For the text-containing cell, return its midpoint in [x, y] coordinate format. 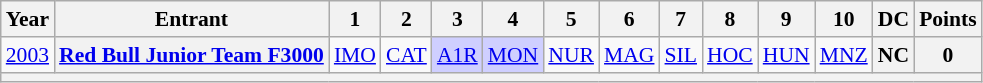
5 [571, 19]
HOC [730, 55]
10 [844, 19]
Year [28, 19]
Red Bull Junior Team F3000 [192, 55]
7 [682, 19]
4 [514, 19]
DC [894, 19]
IMO [355, 55]
MAG [630, 55]
MNZ [844, 55]
9 [786, 19]
CAT [406, 55]
0 [948, 55]
NUR [571, 55]
A1R [458, 55]
NC [894, 55]
MON [514, 55]
Points [948, 19]
8 [730, 19]
SIL [682, 55]
1 [355, 19]
Entrant [192, 19]
3 [458, 19]
2003 [28, 55]
2 [406, 19]
6 [630, 19]
HUN [786, 55]
